Return the (X, Y) coordinate for the center point of the cell that contains the specified text.  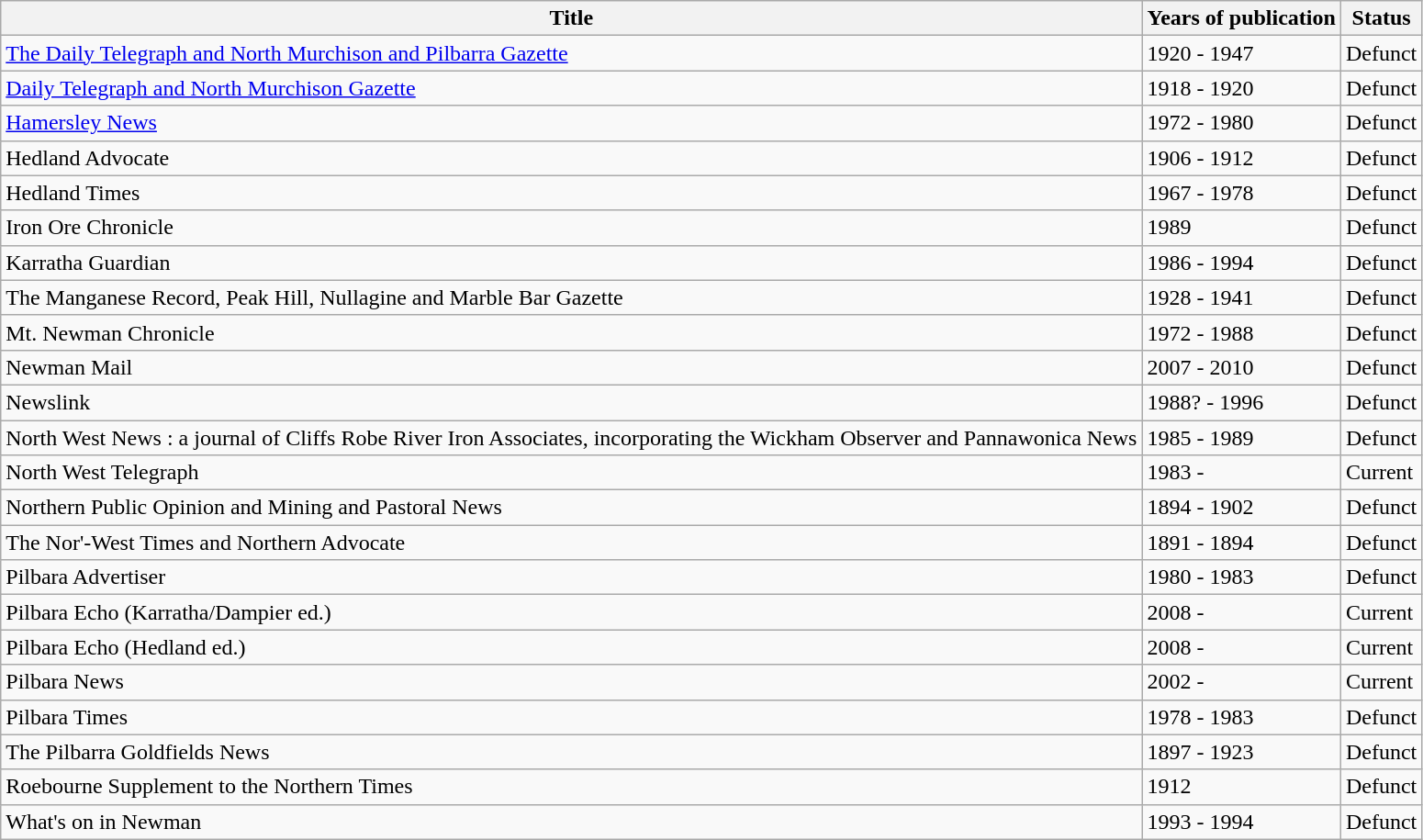
1988? - 1996 (1241, 402)
Newslink (571, 402)
1980 - 1983 (1241, 577)
1972 - 1980 (1241, 123)
1918 - 1920 (1241, 88)
1928 - 1941 (1241, 297)
What's on in Newman (571, 822)
Northern Public Opinion and Mining and Pastoral News (571, 508)
1978 - 1983 (1241, 717)
Pilbara Times (571, 717)
The Daily Telegraph and North Murchison and Pilbarra Gazette (571, 53)
Title (571, 18)
Years of publication (1241, 18)
1985 - 1989 (1241, 438)
Daily Telegraph and North Murchison Gazette (571, 88)
Roebourne Supplement to the Northern Times (571, 787)
2007 - 2010 (1241, 367)
The Pilbarra Goldfields News (571, 752)
North West Telegraph (571, 473)
1989 (1241, 228)
1894 - 1902 (1241, 508)
Pilbara News (571, 682)
Newman Mail (571, 367)
Pilbara Echo (Hedland ed.) (571, 647)
Karratha Guardian (571, 263)
The Manganese Record, Peak Hill, Nullagine and Marble Bar Gazette (571, 297)
1912 (1241, 787)
Pilbara Echo (Karratha/Dampier ed.) (571, 612)
North West News : a journal of Cliffs Robe River Iron Associates, incorporating the Wickham Observer and Pannawonica News (571, 438)
1983 - (1241, 473)
Mt. Newman Chronicle (571, 332)
1920 - 1947 (1241, 53)
1993 - 1994 (1241, 822)
Status (1381, 18)
Iron Ore Chronicle (571, 228)
1972 - 1988 (1241, 332)
1967 - 1978 (1241, 193)
1906 - 1912 (1241, 158)
Pilbara Advertiser (571, 577)
1897 - 1923 (1241, 752)
Hedland Advocate (571, 158)
1986 - 1994 (1241, 263)
Hamersley News (571, 123)
The Nor'-West Times and Northern Advocate (571, 543)
Hedland Times (571, 193)
2002 - (1241, 682)
1891 - 1894 (1241, 543)
